Output the [x, y] coordinate of the center of the cell containing the given text.  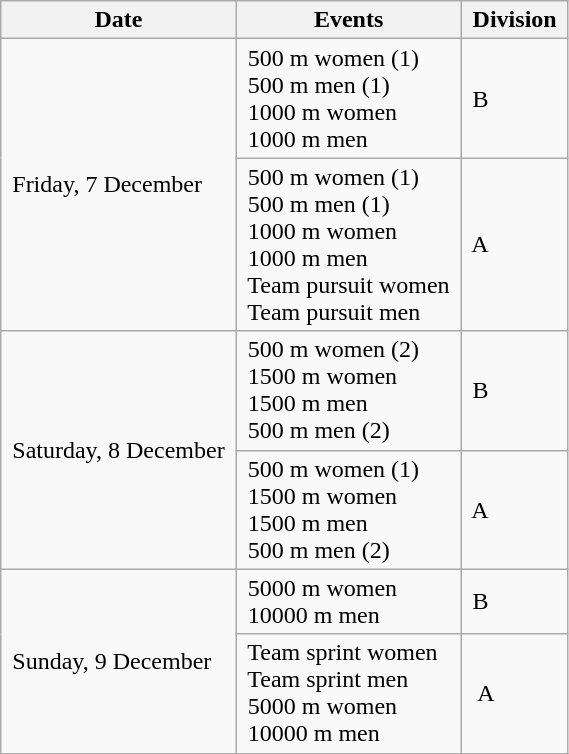
500 m women (1) 1500 m women 1500 m men 500 m men (2) [348, 510]
500 m women (2) 1500 m women 1500 m men 500 m men (2) [348, 390]
5000 m women 10000 m men [348, 602]
Events [348, 20]
Friday, 7 December [118, 185]
Sunday, 9 December [118, 661]
Division [514, 20]
500 m women (1) 500 m men (1) 1000 m women 1000 m men [348, 98]
Saturday, 8 December [118, 450]
500 m women (1) 500 m men (1) 1000 m women 1000 m men Team pursuit women Team pursuit men [348, 244]
Team sprint women Team sprint men 5000 m women 10000 m men [348, 694]
Date [118, 20]
